Output the (X, Y) coordinate of the center of the cell containing the given text.  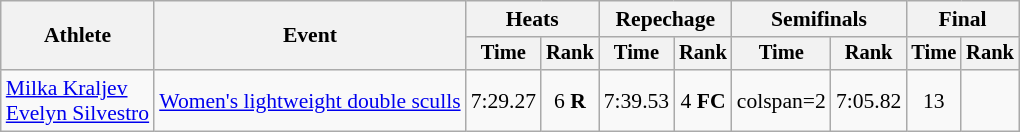
Semifinals (820, 19)
Women's lightweight double sculls (310, 100)
7:39.53 (636, 100)
7:29.27 (504, 100)
colspan=2 (782, 100)
6 R (570, 100)
13 (934, 100)
7:05.82 (868, 100)
Event (310, 36)
Milka KraljevEvelyn Silvestro (78, 100)
4 FC (703, 100)
Heats (532, 19)
Final (962, 19)
Repechage (666, 19)
Athlete (78, 36)
